Search for the cell housing the specified text and yield its (X, Y) center coordinate. 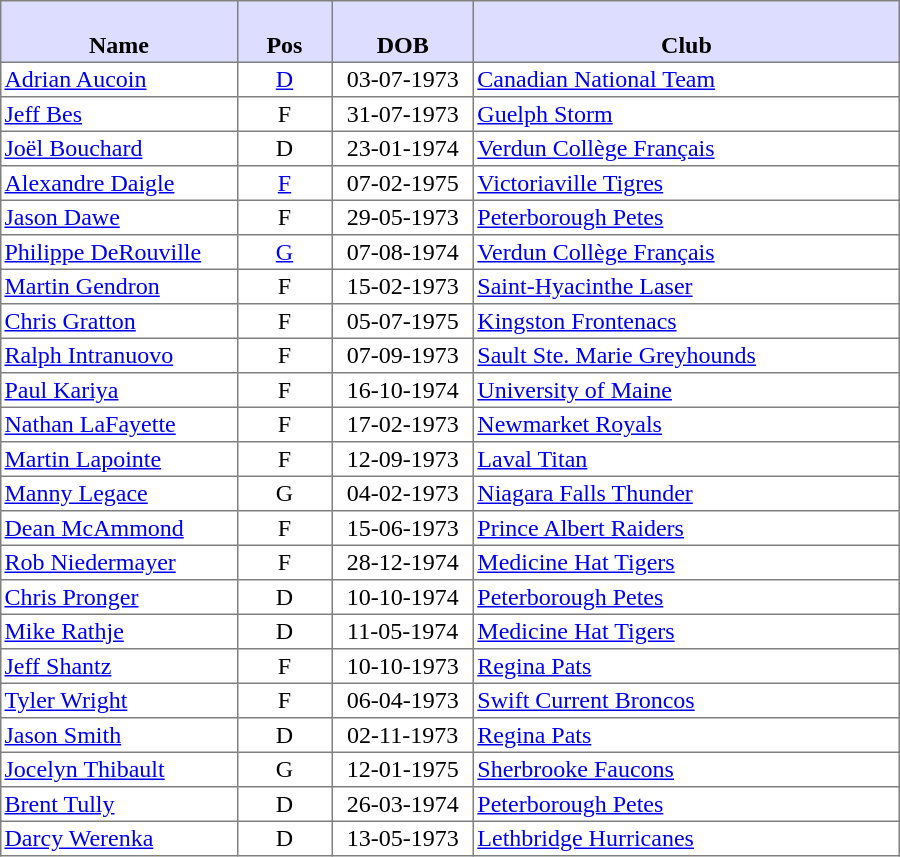
07-02-1975 (403, 183)
Rob Niedermayer (119, 562)
Laval Titan (687, 459)
Niagara Falls Thunder (687, 493)
Adrian Aucoin (119, 79)
Sault Ste. Marie Greyhounds (687, 355)
Darcy Werenka (119, 838)
Name (119, 32)
05-07-1975 (403, 321)
Pos (284, 32)
04-02-1973 (403, 493)
03-07-1973 (403, 79)
Ralph Intranuovo (119, 355)
10-10-1974 (403, 597)
26-03-1974 (403, 804)
31-07-1973 (403, 114)
02-11-1973 (403, 735)
Alexandre Daigle (119, 183)
Martin Lapointe (119, 459)
10-10-1973 (403, 666)
Jason Dawe (119, 217)
University of Maine (687, 390)
Guelph Storm (687, 114)
Dean McAmmond (119, 528)
Manny Legace (119, 493)
Chris Pronger (119, 597)
12-09-1973 (403, 459)
Philippe DeRouville (119, 252)
11-05-1974 (403, 631)
Newmarket Royals (687, 424)
Chris Gratton (119, 321)
Brent Tully (119, 804)
Club (687, 32)
Prince Albert Raiders (687, 528)
Paul Kariya (119, 390)
Jocelyn Thibault (119, 769)
Saint-Hyacinthe Laser (687, 286)
Joël Bouchard (119, 148)
Kingston Frontenacs (687, 321)
07-08-1974 (403, 252)
Nathan LaFayette (119, 424)
17-02-1973 (403, 424)
Tyler Wright (119, 700)
07-09-1973 (403, 355)
16-10-1974 (403, 390)
Jeff Bes (119, 114)
Martin Gendron (119, 286)
Lethbridge Hurricanes (687, 838)
15-02-1973 (403, 286)
DOB (403, 32)
23-01-1974 (403, 148)
28-12-1974 (403, 562)
Canadian National Team (687, 79)
15-06-1973 (403, 528)
29-05-1973 (403, 217)
Jason Smith (119, 735)
Mike Rathje (119, 631)
13-05-1973 (403, 838)
06-04-1973 (403, 700)
12-01-1975 (403, 769)
Jeff Shantz (119, 666)
Sherbrooke Faucons (687, 769)
Swift Current Broncos (687, 700)
Victoriaville Tigres (687, 183)
